Detect which cell encompasses the target text, then output its [X, Y] center coordinate. 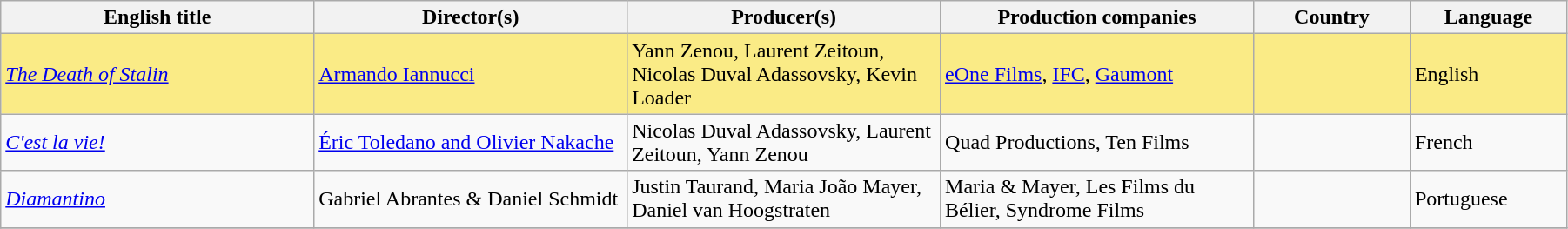
Portuguese [1488, 199]
English title [157, 17]
Quad Productions, Ten Films [1097, 143]
English [1488, 74]
Gabriel Abrantes & Daniel Schmidt [471, 199]
Language [1488, 17]
Armando Iannucci [471, 74]
C'est la vie! [157, 143]
Maria & Mayer, Les Films du Bélier, Syndrome Films [1097, 199]
French [1488, 143]
Country [1331, 17]
Éric Toledano and Olivier Nakache [471, 143]
Producer(s) [784, 17]
Director(s) [471, 17]
Diamantino [157, 199]
The Death of Stalin [157, 74]
Production companies [1097, 17]
Justin Taurand, Maria João Mayer, Daniel van Hoogstraten [784, 199]
eOne Films, IFC, Gaumont [1097, 74]
Nicolas Duval Adassovsky, Laurent Zeitoun, Yann Zenou [784, 143]
Yann Zenou, Laurent Zeitoun, Nicolas Duval Adassovsky, Kevin Loader [784, 74]
